Provide the [X, Y] coordinate of the cell's center where the given text is located.  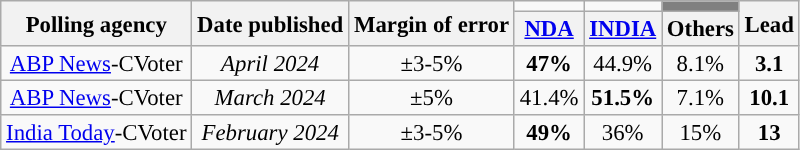
Polling agency [96, 24]
Lead [769, 24]
15% [701, 132]
India Today-CVoter [96, 132]
41.4% [548, 98]
13 [769, 132]
NDA [548, 30]
±5% [432, 98]
47% [548, 64]
51.5% [623, 98]
INDIA [623, 30]
April 2024 [270, 64]
8.1% [701, 64]
3.1 [769, 64]
44.9% [623, 64]
36% [623, 132]
Others [701, 30]
March 2024 [270, 98]
Margin of error [432, 24]
Date published [270, 24]
10.1 [769, 98]
49% [548, 132]
7.1% [701, 98]
February 2024 [270, 132]
